From the cell containing the given text, extract its center point as (X, Y) coordinate. 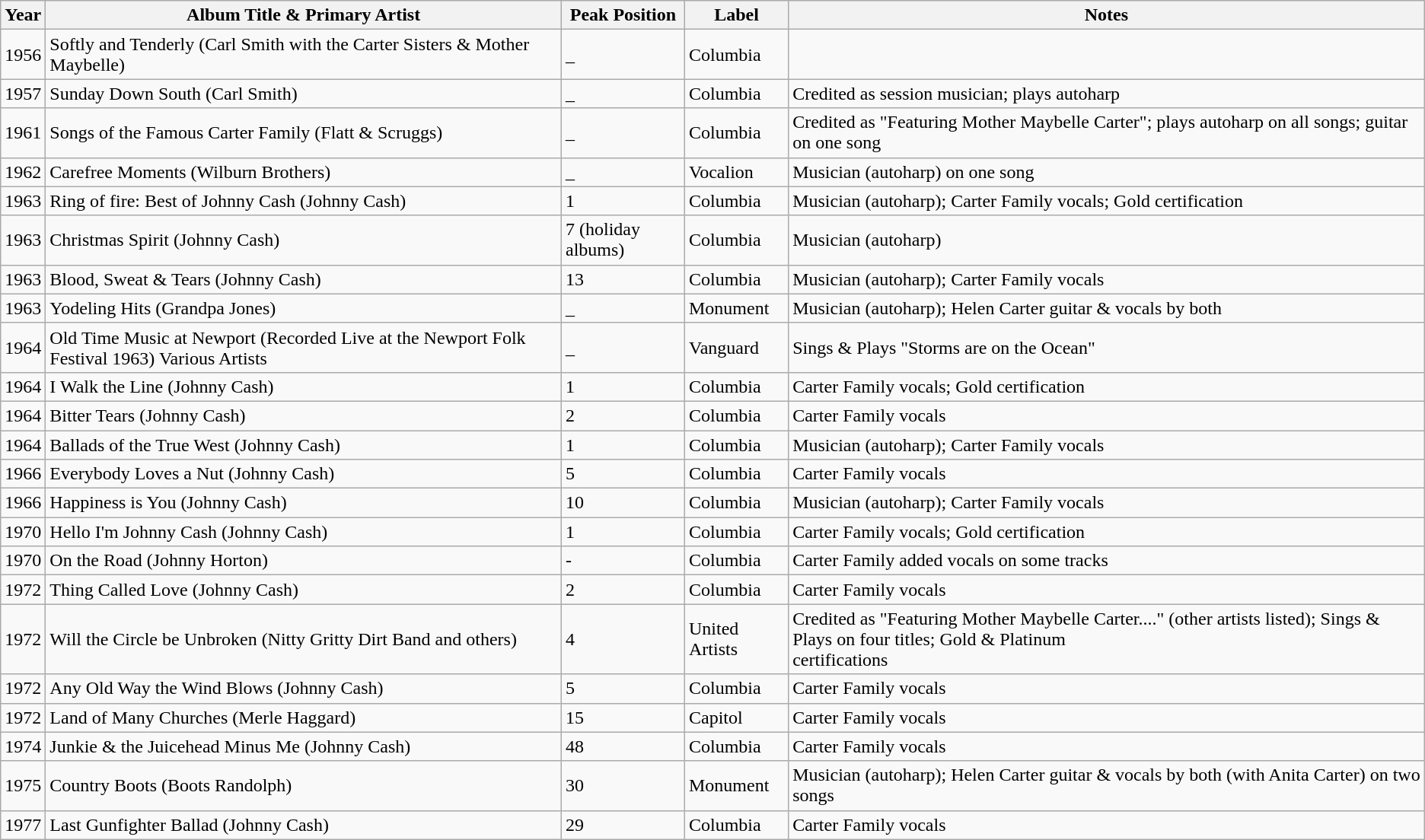
Notes (1107, 15)
Will the Circle be Unbroken (Nitty Gritty Dirt Band and others) (304, 639)
Label (736, 15)
Sunday Down South (Carl Smith) (304, 94)
Carter Family added vocals on some tracks (1107, 561)
15 (623, 717)
Musician (autoharp) on one song (1107, 172)
Musician (autoharp); Carter Family vocals; Gold certification (1107, 201)
Credited as "Featuring Mother Maybelle Carter...." (other artists listed); Sings & Plays on four titles; Gold & Platinumcertifications (1107, 639)
On the Road (Johnny Horton) (304, 561)
Ballads of the True West (Johnny Cash) (304, 445)
Musician (autoharp); Helen Carter guitar & vocals by both (with Anita Carter) on two songs (1107, 785)
1975 (23, 785)
1956 (23, 55)
Happiness is You (Johnny Cash) (304, 503)
Sings & Plays "Storms are on the Ocean" (1107, 347)
Album Title & Primary Artist (304, 15)
1977 (23, 825)
Musician (autoharp) (1107, 240)
1957 (23, 94)
Junkie & the Juicehead Minus Me (Johnny Cash) (304, 746)
Ring of fire: Best of Johnny Cash (Johnny Cash) (304, 201)
Last Gunfighter Ballad (Johnny Cash) (304, 825)
I Walk the Line (Johnny Cash) (304, 387)
Softly and Tenderly (Carl Smith with the Carter Sisters & Mother Maybelle) (304, 55)
Blood, Sweat & Tears (Johnny Cash) (304, 279)
Carefree Moments (Wilburn Brothers) (304, 172)
Year (23, 15)
Capitol (736, 717)
29 (623, 825)
Any Old Way the Wind Blows (Johnny Cash) (304, 689)
Vocalion (736, 172)
- (623, 561)
Country Boots (Boots Randolph) (304, 785)
United Artists (736, 639)
1961 (23, 132)
Vanguard (736, 347)
Land of Many Churches (Merle Haggard) (304, 717)
13 (623, 279)
Bitter Tears (Johnny Cash) (304, 415)
Hello I'm Johnny Cash (Johnny Cash) (304, 532)
Yodeling Hits (Grandpa Jones) (304, 308)
4 (623, 639)
1962 (23, 172)
Credited as session musician; plays autoharp (1107, 94)
Old Time Music at Newport (Recorded Live at the Newport Folk Festival 1963) Various Artists (304, 347)
Musician (autoharp); Helen Carter guitar & vocals by both (1107, 308)
Christmas Spirit (Johnny Cash) (304, 240)
1974 (23, 746)
10 (623, 503)
Everybody Loves a Nut (Johnny Cash) (304, 474)
Songs of the Famous Carter Family (Flatt & Scruggs) (304, 132)
Credited as "Featuring Mother Maybelle Carter"; plays autoharp on all songs; guitar on one song (1107, 132)
30 (623, 785)
7 (holiday albums) (623, 240)
48 (623, 746)
Peak Position (623, 15)
Thing Called Love (Johnny Cash) (304, 590)
